Find where the given text appears and provide that cell's center as (x, y) coordinate. 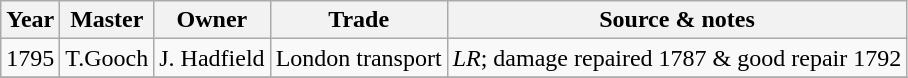
Master (107, 20)
London transport (358, 58)
J. Hadfield (212, 58)
Trade (358, 20)
Source & notes (677, 20)
T.Gooch (107, 58)
LR; damage repaired 1787 & good repair 1792 (677, 58)
Year (30, 20)
1795 (30, 58)
Owner (212, 20)
